Identify which cell holds the provided text, then report its (X, Y) central coordinate. 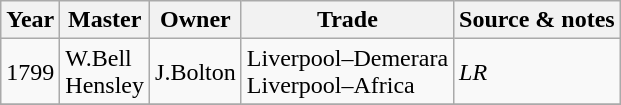
Liverpool–DemeraraLiverpool–Africa (347, 72)
Owner (196, 20)
W.BellHensley (105, 72)
Master (105, 20)
Source & notes (538, 20)
LR (538, 72)
J.Bolton (196, 72)
Trade (347, 20)
1799 (30, 72)
Year (30, 20)
